Find where the given text appears and provide that cell's center as (X, Y) coordinate. 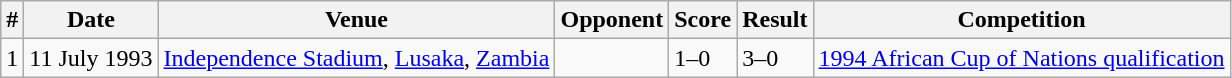
1–0 (703, 58)
1994 African Cup of Nations qualification (1022, 58)
Score (703, 20)
Venue (356, 20)
Independence Stadium, Lusaka, Zambia (356, 58)
Date (91, 20)
Result (775, 20)
# (12, 20)
Competition (1022, 20)
1 (12, 58)
11 July 1993 (91, 58)
Opponent (612, 20)
3–0 (775, 58)
